Locate the cell with the specified text and output its [x, y] center coordinate. 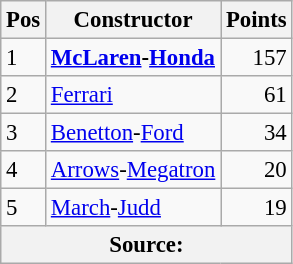
34 [256, 133]
157 [256, 58]
Source: [146, 245]
March-Judd [134, 208]
Ferrari [134, 95]
2 [24, 95]
20 [256, 170]
3 [24, 133]
McLaren-Honda [134, 58]
Points [256, 20]
Constructor [134, 20]
Benetton-Ford [134, 133]
61 [256, 95]
19 [256, 208]
5 [24, 208]
Pos [24, 20]
Arrows-Megatron [134, 170]
4 [24, 170]
1 [24, 58]
